For the text-containing cell, return its midpoint in [X, Y] coordinate format. 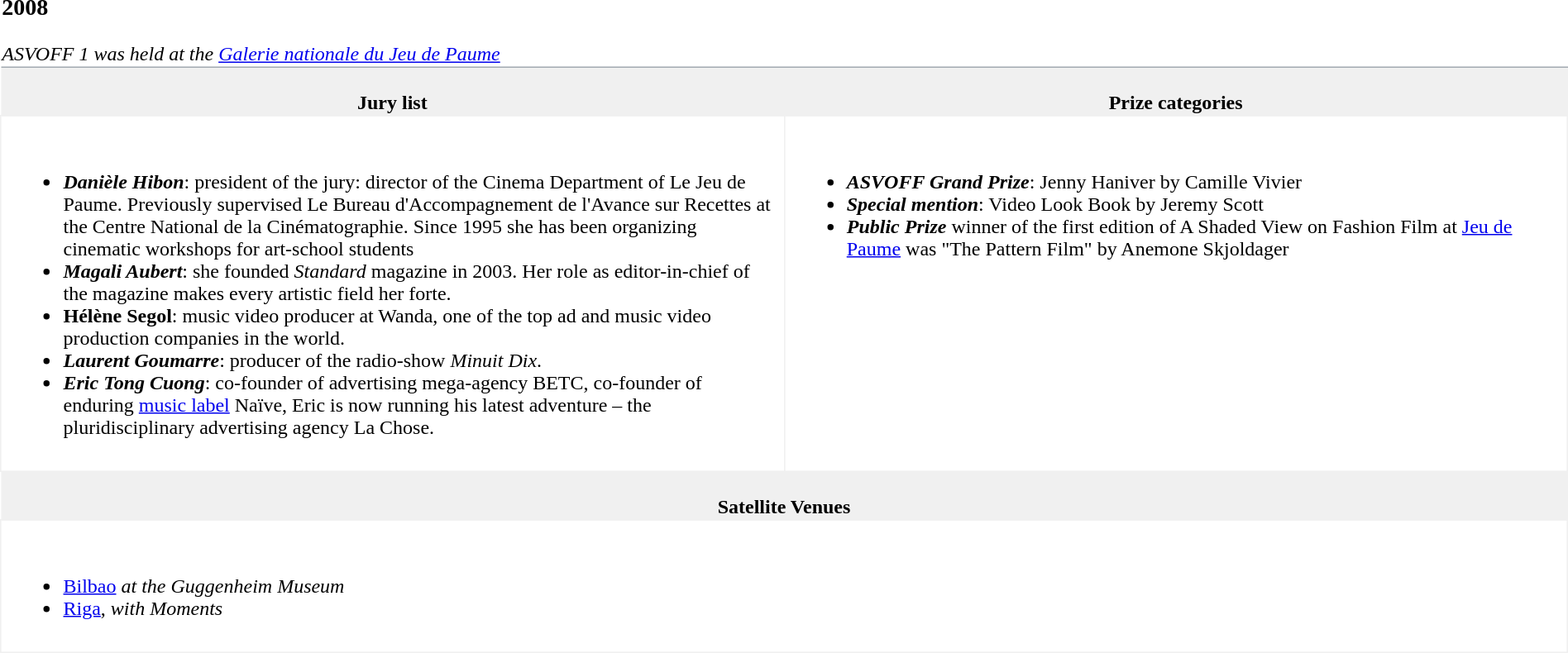
Prize categories [1176, 92]
Jury list [392, 92]
Bilbao at the Guggenheim MuseumRiga, with Moments [784, 586]
Satellite Venues [784, 496]
